Capture the cell that displays the provided text and extract its (X, Y) central coordinate. 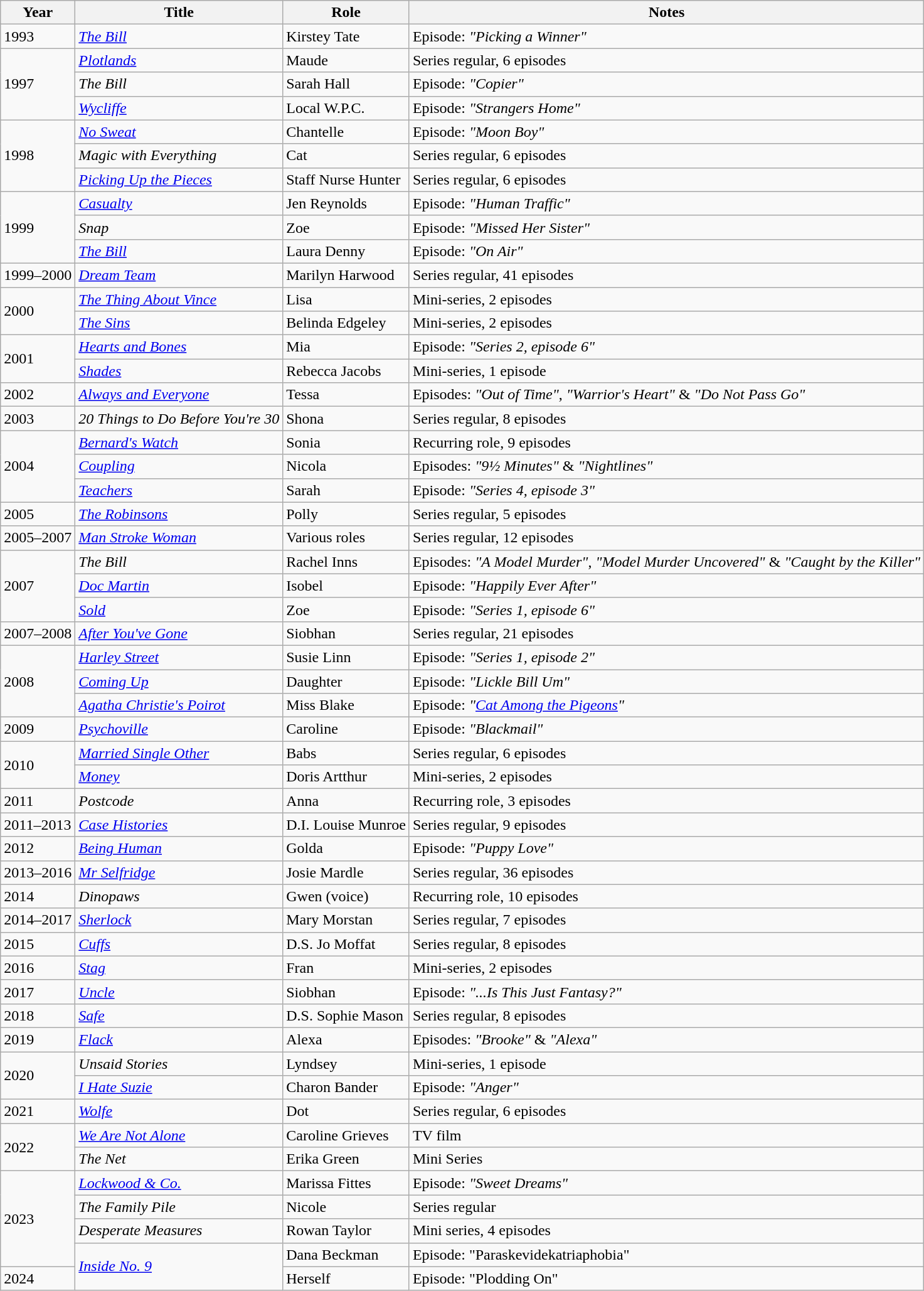
Episode: "Series 4, episode 3" (666, 490)
Miss Blake (346, 705)
Fran (346, 968)
2021 (38, 1112)
Harley Street (179, 657)
2024 (38, 1278)
Tessa (346, 395)
Anna (346, 801)
Episode: "Picking a Winner" (666, 36)
Episode: "Moon Boy" (666, 132)
2004 (38, 466)
Money (179, 777)
Babs (346, 753)
The Family Pile (179, 1207)
Plotlands (179, 60)
The Net (179, 1159)
2020 (38, 1076)
Flack (179, 1039)
Episodes: "Out of Time", "Warrior's Heart" & "Do Not Pass Go" (666, 395)
Staff Nurse Hunter (346, 179)
Episodes: "9½ Minutes" & "Nightlines" (666, 466)
2000 (38, 311)
Rachel Inns (346, 562)
Recurring role, 3 episodes (666, 801)
Snap (179, 227)
Laura Denny (346, 251)
Coming Up (179, 681)
Episode: "Strangers Home" (666, 108)
Dana Beckman (346, 1255)
2002 (38, 395)
Doc Martin (179, 586)
Charon Bander (346, 1088)
TV film (666, 1135)
Episodes: "A Model Murder", "Model Murder Uncovered" & "Caught by the Killer" (666, 562)
Maude (346, 60)
Cuffs (179, 944)
Dinopaws (179, 896)
Uncle (179, 992)
Series regular, 5 episodes (666, 514)
Case Histories (179, 825)
2008 (38, 681)
Desperate Measures (179, 1231)
Lyndsey (346, 1064)
2007–2008 (38, 633)
2001 (38, 359)
Belinda Edgeley (346, 323)
Episode: "Cat Among the Pigeons" (666, 705)
I Hate Suzie (179, 1088)
Episode: "Series 1, episode 6" (666, 609)
Polly (346, 514)
1998 (38, 156)
1993 (38, 36)
2013–2016 (38, 872)
Cat (346, 156)
Sherlock (179, 920)
Lockwood & Co. (179, 1183)
The Robinsons (179, 514)
Mini series, 4 episodes (666, 1231)
Episode: "Sweet Dreams" (666, 1183)
Episode: "Series 2, episode 6" (666, 347)
Herself (346, 1278)
2015 (38, 944)
The Sins (179, 323)
Agatha Christie's Poirot (179, 705)
Caroline (346, 729)
Married Single Other (179, 753)
Stag (179, 968)
Series regular, 36 episodes (666, 872)
Golda (346, 849)
Bernard's Watch (179, 442)
Series regular, 7 episodes (666, 920)
Coupling (179, 466)
Episode: "Happily Ever After" (666, 586)
Kirstey Tate (346, 36)
Episode: "On Air" (666, 251)
Episode: "Lickle Bill Um" (666, 681)
Shona (346, 419)
2016 (38, 968)
2014–2017 (38, 920)
Various roles (346, 538)
Wolfe (179, 1112)
Unsaid Stories (179, 1064)
Mia (346, 347)
2011 (38, 801)
2023 (38, 1219)
Psychoville (179, 729)
2012 (38, 849)
D.S. Sophie Mason (346, 1015)
Postcode (179, 801)
20 Things to Do Before You're 30 (179, 419)
Mary Morstan (346, 920)
1999 (38, 227)
We Are Not Alone (179, 1135)
2018 (38, 1015)
2011–2013 (38, 825)
Episode: "Blackmail" (666, 729)
Marissa Fittes (346, 1183)
Series regular, 12 episodes (666, 538)
Marilyn Harwood (346, 275)
No Sweat (179, 132)
2010 (38, 765)
Sarah Hall (346, 84)
Sarah (346, 490)
Dot (346, 1112)
Episode: "Puppy Love" (666, 849)
Episode: "Human Traffic" (666, 203)
1997 (38, 84)
2019 (38, 1039)
Picking Up the Pieces (179, 179)
Shades (179, 371)
Daughter (346, 681)
Hearts and Bones (179, 347)
Series regular, 21 episodes (666, 633)
Susie Linn (346, 657)
Casualty (179, 203)
1999–2000 (38, 275)
2022 (38, 1147)
Caroline Grieves (346, 1135)
Chantelle (346, 132)
Sonia (346, 442)
Notes (666, 13)
2017 (38, 992)
Alexa (346, 1039)
2005–2007 (38, 538)
2009 (38, 729)
The Thing About Vince (179, 299)
Mini Series (666, 1159)
Episode: "Series 1, episode 2" (666, 657)
Nicole (346, 1207)
Episode: "Anger" (666, 1088)
Series regular, 41 episodes (666, 275)
D.I. Louise Munroe (346, 825)
Always and Everyone (179, 395)
Year (38, 13)
Gwen (voice) (346, 896)
2007 (38, 586)
Local W.P.C. (346, 108)
Recurring role, 9 episodes (666, 442)
Episode: "Missed Her Sister" (666, 227)
Being Human (179, 849)
Sold (179, 609)
After You've Gone (179, 633)
Magic with Everything (179, 156)
Safe (179, 1015)
Lisa (346, 299)
Episode: "...Is This Just Fantasy?" (666, 992)
2003 (38, 419)
Doris Artthur (346, 777)
Recurring role, 10 episodes (666, 896)
Teachers (179, 490)
Series regular (666, 1207)
Man Stroke Woman (179, 538)
Episode: "Paraskevidekatriaphobia" (666, 1255)
Nicola (346, 466)
D.S. Jo Moffat (346, 944)
Josie Mardle (346, 872)
Episodes: "Brooke" & "Alexa" (666, 1039)
Inside No. 9 (179, 1267)
Episode: "Copier" (666, 84)
2014 (38, 896)
Jen Reynolds (346, 203)
Wycliffe (179, 108)
Title (179, 13)
Mr Selfridge (179, 872)
Dream Team (179, 275)
Episode: "Plodding On" (666, 1278)
Rebecca Jacobs (346, 371)
Erika Green (346, 1159)
Isobel (346, 586)
Role (346, 13)
Series regular, 9 episodes (666, 825)
Rowan Taylor (346, 1231)
2005 (38, 514)
